For the text-containing cell, return its midpoint in (x, y) coordinate format. 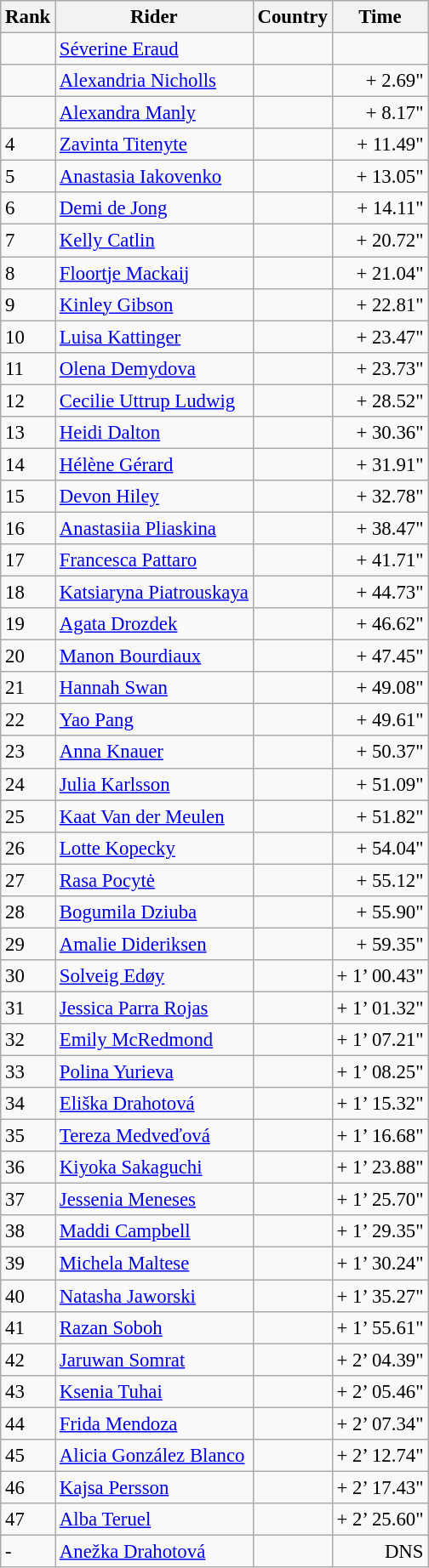
+ 1’ 15.32" (380, 1104)
Kiyoka Sakaguchi (155, 1167)
7 (28, 241)
Ksenia Tuhai (155, 1391)
+ 51.82" (380, 816)
Rasa Pocytė (155, 880)
11 (28, 368)
+ 49.08" (380, 688)
Razan Soboh (155, 1327)
Time (380, 17)
Kelly Catlin (155, 241)
41 (28, 1327)
Anastasiia Pliaskina (155, 528)
15 (28, 497)
+ 20.72" (380, 241)
+ 31.91" (380, 464)
Amalie Dideriksen (155, 944)
Kinley Gibson (155, 304)
+ 30.36" (380, 433)
+ 46.62" (380, 624)
+ 1’ 07.21" (380, 1040)
Francesca Pattaro (155, 560)
31 (28, 1008)
28 (28, 912)
29 (28, 944)
30 (28, 976)
+ 22.81" (380, 304)
+ 55.90" (380, 912)
22 (28, 720)
Maddi Campbell (155, 1232)
Alba Teruel (155, 1520)
Hélène Gérard (155, 464)
Jessenia Meneses (155, 1200)
18 (28, 593)
8 (28, 273)
+ 23.47" (380, 337)
Demi de Jong (155, 208)
Floortje Mackaij (155, 273)
Anna Knauer (155, 753)
43 (28, 1391)
Agata Drozdek (155, 624)
+ 1’ 25.70" (380, 1200)
Jessica Parra Rojas (155, 1008)
17 (28, 560)
Eliška Drahotová (155, 1104)
+ 44.73" (380, 593)
12 (28, 401)
Anastasia Iakovenko (155, 177)
Devon Hiley (155, 497)
47 (28, 1520)
DNS (380, 1551)
20 (28, 656)
+ 49.61" (380, 720)
Manon Bourdiaux (155, 656)
Séverine Eraud (155, 49)
Solveig Edøy (155, 976)
Lotte Kopecky (155, 848)
+ 41.71" (380, 560)
Tereza Medveďová (155, 1136)
33 (28, 1072)
14 (28, 464)
+ 59.35" (380, 944)
+ 2’ 04.39" (380, 1360)
24 (28, 784)
23 (28, 753)
+ 1’ 01.32" (380, 1008)
39 (28, 1264)
13 (28, 433)
Heidi Dalton (155, 433)
+ 47.45" (380, 656)
+ 28.52" (380, 401)
6 (28, 208)
+ 13.05" (380, 177)
+ 54.04" (380, 848)
+ 55.12" (380, 880)
Cecilie Uttrup Ludwig (155, 401)
45 (28, 1456)
27 (28, 880)
+ 14.11" (380, 208)
32 (28, 1040)
+ 2’ 05.46" (380, 1391)
Luisa Kattinger (155, 337)
5 (28, 177)
Julia Karlsson (155, 784)
+ 23.73" (380, 368)
+ 1’ 35.27" (380, 1296)
Katsiaryna Piatrouskaya (155, 593)
Bogumila Dziuba (155, 912)
26 (28, 848)
36 (28, 1167)
42 (28, 1360)
9 (28, 304)
Rider (155, 17)
+ 32.78" (380, 497)
+ 1’ 08.25" (380, 1072)
25 (28, 816)
10 (28, 337)
19 (28, 624)
Emily McRedmond (155, 1040)
+ 1’ 00.43" (380, 976)
Hannah Swan (155, 688)
Frida Mendoza (155, 1423)
+ 1’ 16.68" (380, 1136)
Alexandra Manly (155, 113)
Country (293, 17)
21 (28, 688)
+ 2.69" (380, 81)
Alexandria Nicholls (155, 81)
Polina Yurieva (155, 1072)
+ 2’ 12.74" (380, 1456)
+ 1’ 30.24" (380, 1264)
44 (28, 1423)
34 (28, 1104)
Olena Demydova (155, 368)
Rank (28, 17)
16 (28, 528)
35 (28, 1136)
+ 2’ 07.34" (380, 1423)
+ 38.47" (380, 528)
40 (28, 1296)
46 (28, 1487)
+ 1’ 29.35" (380, 1232)
Michela Maltese (155, 1264)
+ 8.17" (380, 113)
+ 1’ 23.88" (380, 1167)
Kajsa Persson (155, 1487)
- (28, 1551)
Jaruwan Somrat (155, 1360)
+ 51.09" (380, 784)
+ 2’ 17.43" (380, 1487)
+ 1’ 55.61" (380, 1327)
Natasha Jaworski (155, 1296)
37 (28, 1200)
Alicia González Blanco (155, 1456)
4 (28, 145)
Zavinta Titenyte (155, 145)
Anežka Drahotová (155, 1551)
+ 21.04" (380, 273)
+ 2’ 25.60" (380, 1520)
38 (28, 1232)
Yao Pang (155, 720)
+ 50.37" (380, 753)
+ 11.49" (380, 145)
Kaat Van der Meulen (155, 816)
